Capture the cell that displays the provided text and extract its (X, Y) central coordinate. 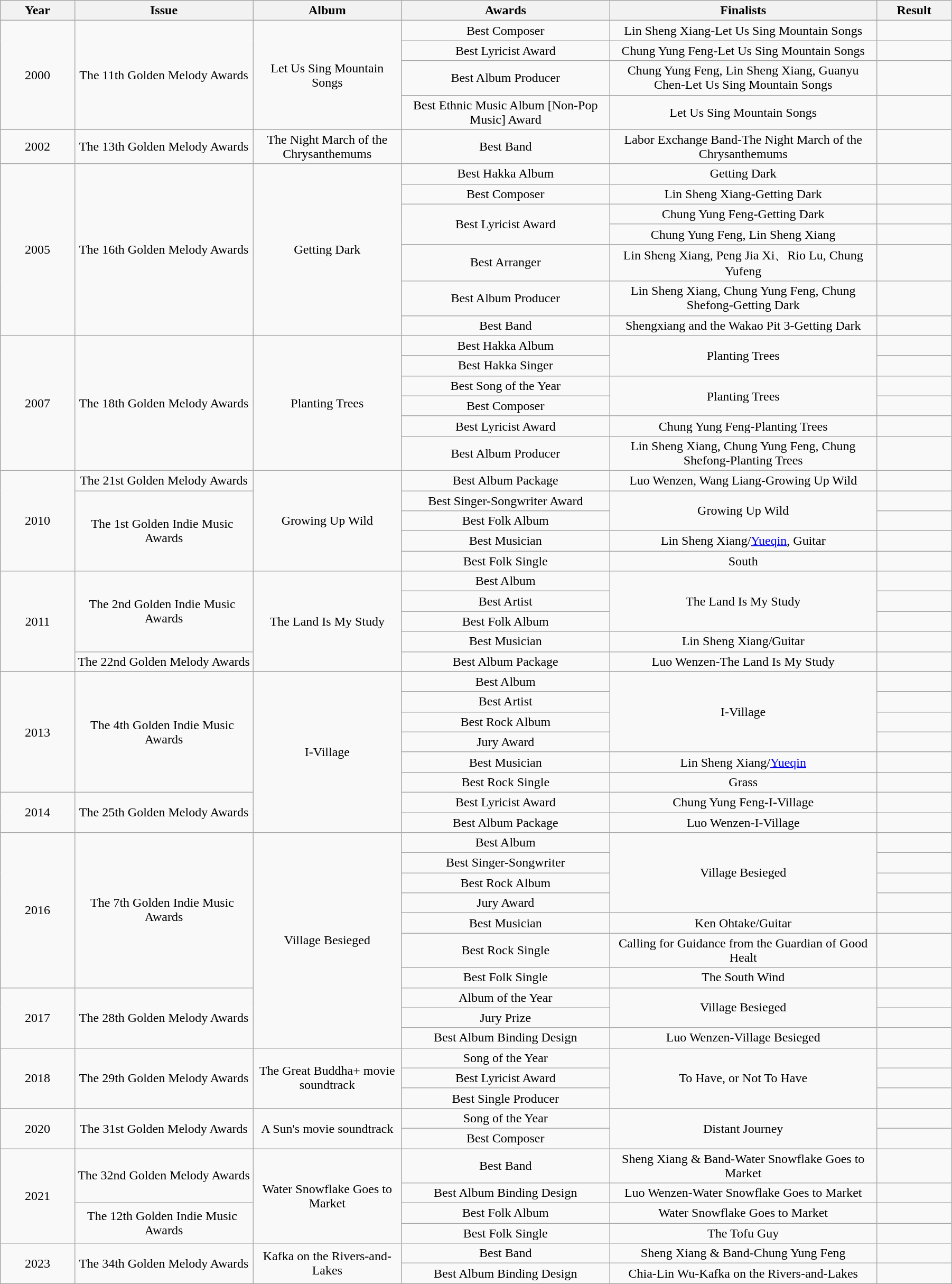
The 34th Golden Melody Awards (164, 1263)
Best Single Producer (506, 1098)
The 12th Golden Indie Music Awards (164, 1223)
Ken Ohtake/Guitar (743, 923)
Chung Yung Feng-I-Village (743, 802)
To Have, or Not To Have (743, 1078)
2010 (38, 520)
Year (38, 11)
2017 (38, 1018)
Grass (743, 782)
A Sun's movie soundtrack (328, 1128)
The 22nd Golden Melody Awards (164, 662)
The South Wind (743, 978)
Lin Sheng Xiang, Chung Yung Feng, Chung Shefong-Getting Dark (743, 298)
2007 (38, 403)
Shengxiang and the Wakao Pit 3-Getting Dark (743, 325)
Distant Journey (743, 1128)
Luo Wenzen-Village Besieged (743, 1038)
The 29th Golden Melody Awards (164, 1078)
2018 (38, 1078)
Chung Yung Feng, Lin Sheng Xiang, Guanyu Chen-Let Us Sing Mountain Songs (743, 78)
2020 (38, 1128)
Jury Prize (506, 1018)
The 32nd Golden Melody Awards (164, 1176)
Awards (506, 11)
The 16th Golden Melody Awards (164, 249)
The 25th Golden Melody Awards (164, 812)
2023 (38, 1263)
Album of the Year (506, 998)
Chung Yung Feng-Planting Trees (743, 426)
2002 (38, 147)
Chung Yung Feng-Let Us Sing Mountain Songs (743, 51)
The 13th Golden Melody Awards (164, 147)
2013 (38, 732)
Chia-Lin Wu-Kafka on the Rivers-and-Lakes (743, 1273)
Chung Yung Feng-Getting Dark (743, 214)
Finalists (743, 11)
Best Singer-Songwriter (506, 863)
2016 (38, 910)
Best Ethnic Music Album [Non-Pop Music] Award (506, 112)
Lin Sheng Xiang, Peng Jia Xi、Rio Lu, Chung Yufeng (743, 263)
South (743, 561)
Lin Sheng Xiang, Chung Yung Feng, Chung Shefong-Planting Trees (743, 453)
Kafka on the Rivers-and-Lakes (328, 1263)
The 4th Golden Indie Music Awards (164, 732)
Luo Wenzen-I-Village (743, 823)
Sheng Xiang & Band-Chung Yung Feng (743, 1253)
Lin Sheng Xiang/Guitar (743, 641)
The Great Buddha+ movie soundtrack (328, 1078)
Lin Sheng Xiang-Let Us Sing Mountain Songs (743, 31)
Labor Exchange Band-The Night March of the Chrysanthemums (743, 147)
The 31st Golden Melody Awards (164, 1128)
Luo Wenzen, Wang Liang-Growing Up Wild (743, 480)
2021 (38, 1196)
The 28th Golden Melody Awards (164, 1018)
The Night March of the Chrysanthemums (328, 147)
Best Singer-Songwriter Award (506, 500)
Sheng Xiang & Band-Water Snowflake Goes to Market (743, 1166)
The 11th Golden Melody Awards (164, 75)
Best Song of the Year (506, 386)
Album (328, 11)
Chung Yung Feng, Lin Sheng Xiang (743, 234)
Lin Sheng Xiang/Yueqin, Guitar (743, 541)
2000 (38, 75)
Lin Sheng Xiang/Yueqin (743, 762)
The Tofu Guy (743, 1233)
The 21st Golden Melody Awards (164, 480)
2014 (38, 812)
The 2nd Golden Indie Music Awards (164, 611)
The 18th Golden Melody Awards (164, 403)
Result (914, 11)
Lin Sheng Xiang-Getting Dark (743, 194)
2011 (38, 621)
2005 (38, 249)
The 1st Golden Indie Music Awards (164, 531)
Calling for Guidance from the Guardian of Good Healt (743, 950)
Luo Wenzen-Water Snowflake Goes to Market (743, 1193)
Best Arranger (506, 263)
Issue (164, 11)
Best Hakka Singer (506, 366)
Luo Wenzen-The Land Is My Study (743, 662)
The 7th Golden Indie Music Awards (164, 910)
